Scan for the cell matching the given text and deliver its [X, Y] coordinate at center. 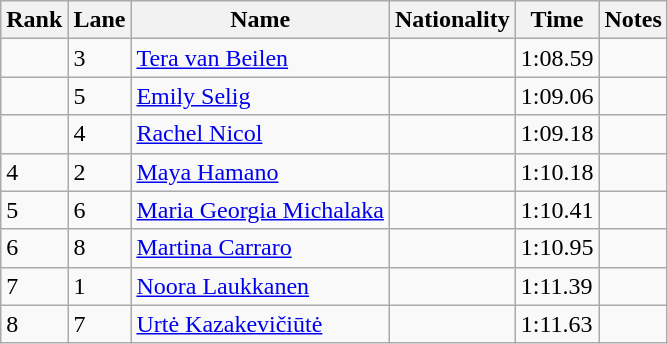
Rank [34, 20]
Emily Selig [260, 96]
1:10.18 [557, 172]
Tera van Beilen [260, 58]
1:08.59 [557, 58]
Martina Carraro [260, 248]
1:11.39 [557, 286]
1:10.41 [557, 210]
1:09.06 [557, 96]
1 [100, 286]
Rachel Nicol [260, 134]
Name [260, 20]
2 [100, 172]
Maria Georgia Michalaka [260, 210]
1:09.18 [557, 134]
Lane [100, 20]
Noora Laukkanen [260, 286]
1:11.63 [557, 324]
Nationality [452, 20]
Urtė Kazakevičiūtė [260, 324]
Time [557, 20]
Maya Hamano [260, 172]
1:10.95 [557, 248]
3 [100, 58]
Notes [633, 20]
